Pinpoint the cell where the given text exists, returning its [x, y] midpoint coordinate. 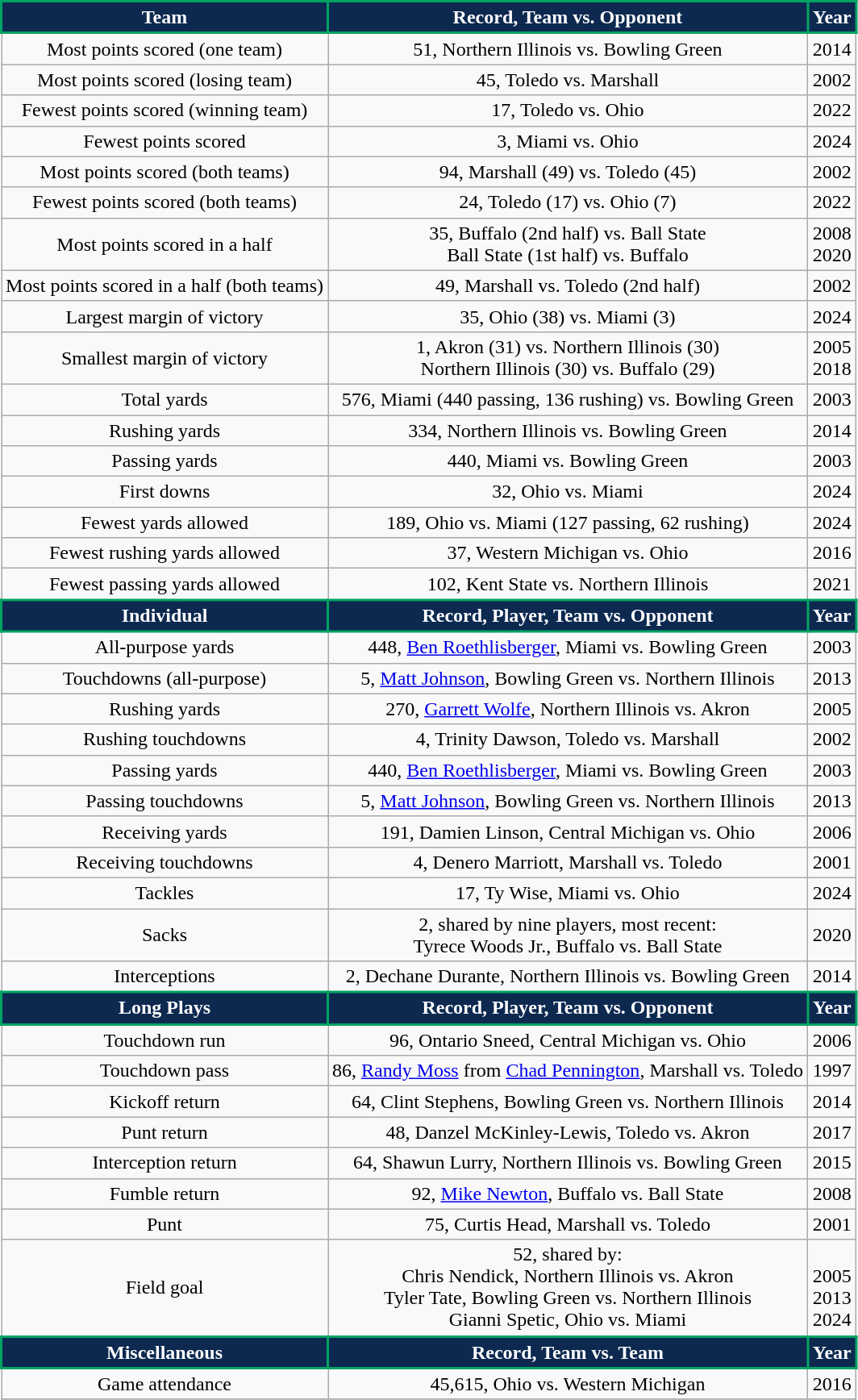
17, Ty Wise, Miami vs. Ohio [568, 893]
Record, Team vs. Team [568, 1352]
334, Northern Illinois vs. Bowling Green [568, 430]
37, Western Michigan vs. Ohio [568, 553]
4, Trinity Dawson, Toledo vs. Marshall [568, 740]
Touchdowns (all-purpose) [165, 678]
576, Miami (440 passing, 136 rushing) vs. Bowling Green [568, 399]
Game attendance [165, 1384]
Touchdown run [165, 1040]
Interceptions [165, 977]
Most points scored (both teams) [165, 172]
1997 [832, 1071]
Total yards [165, 399]
20052018 [832, 358]
Record, Team vs. Opponent [568, 18]
48, Danzel McKinley-Lewis, Toledo vs. Akron [568, 1132]
Fewest points scored (winning team) [165, 110]
All-purpose yards [165, 647]
Punt [165, 1224]
Kickoff return [165, 1102]
Fewest yards allowed [165, 523]
2, Dechane Durante, Northern Illinois vs. Bowling Green [568, 977]
Most points scored in a half (both teams) [165, 285]
45, Toledo vs. Marshall [568, 80]
Long Plays [165, 1008]
Punt return [165, 1132]
1, Akron (31) vs. Northern Illinois (30)Northern Illinois (30) vs. Buffalo (29) [568, 358]
2017 [832, 1132]
3, Miami vs. Ohio [568, 141]
First downs [165, 492]
92, Mike Newton, Buffalo vs. Ball State [568, 1194]
32, Ohio vs. Miami [568, 492]
2015 [832, 1163]
64, Shawun Lurry, Northern Illinois vs. Bowling Green [568, 1163]
35, Buffalo (2nd half) vs. Ball StateBall State (1st half) vs. Buffalo [568, 244]
64, Clint Stephens, Bowling Green vs. Northern Illinois [568, 1102]
Fewest rushing yards allowed [165, 553]
270, Garrett Wolfe, Northern Illinois vs. Akron [568, 709]
Receiving yards [165, 831]
Interception return [165, 1163]
440, Ben Roethlisberger, Miami vs. Bowling Green [568, 770]
96, Ontario Sneed, Central Michigan vs. Ohio [568, 1040]
86, Randy Moss from Chad Pennington, Marshall vs. Toledo [568, 1071]
Field goal [165, 1288]
Fumble return [165, 1194]
Rushing touchdowns [165, 740]
Team [165, 18]
24, Toledo (17) vs. Ohio (7) [568, 202]
94, Marshall (49) vs. Toledo (45) [568, 172]
Receiving touchdowns [165, 862]
2008 [832, 1194]
Largest margin of victory [165, 316]
2, shared by nine players, most recent:Tyrece Woods Jr., Buffalo vs. Ball State [568, 934]
Most points scored in a half [165, 244]
2021 [832, 584]
52, shared by:Chris Nendick, Northern Illinois vs. AkronTyler Tate, Bowling Green vs. Northern IllinoisGianni Spetic, Ohio vs. Miami [568, 1288]
200520132024 [832, 1288]
20082020 [832, 244]
Fewest points scored (both teams) [165, 202]
Passing touchdowns [165, 801]
191, Damien Linson, Central Michigan vs. Ohio [568, 831]
189, Ohio vs. Miami (127 passing, 62 rushing) [568, 523]
75, Curtis Head, Marshall vs. Toledo [568, 1224]
51, Northern Illinois vs. Bowling Green [568, 48]
Individual [165, 616]
448, Ben Roethlisberger, Miami vs. Bowling Green [568, 647]
Most points scored (one team) [165, 48]
2020 [832, 934]
Most points scored (losing team) [165, 80]
Sacks [165, 934]
35, Ohio (38) vs. Miami (3) [568, 316]
Touchdown pass [165, 1071]
Fewest points scored [165, 141]
Smallest margin of victory [165, 358]
Fewest passing yards allowed [165, 584]
45,615, Ohio vs. Western Michigan [568, 1384]
4, Denero Marriott, Marshall vs. Toledo [568, 862]
Tackles [165, 893]
440, Miami vs. Bowling Green [568, 461]
2005 [832, 709]
102, Kent State vs. Northern Illinois [568, 584]
49, Marshall vs. Toledo (2nd half) [568, 285]
17, Toledo vs. Ohio [568, 110]
Miscellaneous [165, 1352]
